Scan for the cell matching the given text and deliver its (X, Y) coordinate at center. 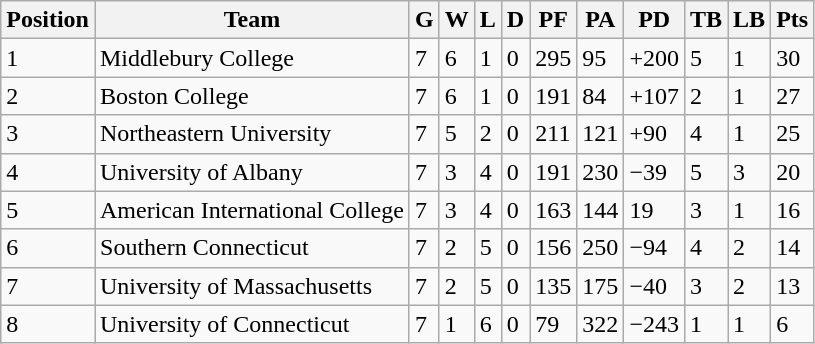
−94 (654, 248)
156 (554, 248)
Southern Connecticut (252, 248)
Position (48, 20)
Northeastern University (252, 134)
27 (792, 96)
16 (792, 210)
Middlebury College (252, 58)
175 (600, 286)
121 (600, 134)
13 (792, 286)
20 (792, 172)
163 (554, 210)
Boston College (252, 96)
LB (750, 20)
Team (252, 20)
211 (554, 134)
144 (600, 210)
322 (600, 324)
−243 (654, 324)
Pts (792, 20)
TB (706, 20)
W (456, 20)
250 (600, 248)
PF (554, 20)
135 (554, 286)
19 (654, 210)
79 (554, 324)
230 (600, 172)
−39 (654, 172)
8 (48, 324)
295 (554, 58)
American International College (252, 210)
University of Connecticut (252, 324)
G (424, 20)
University of Massachusetts (252, 286)
L (488, 20)
−40 (654, 286)
+200 (654, 58)
25 (792, 134)
PD (654, 20)
University of Albany (252, 172)
95 (600, 58)
PA (600, 20)
D (515, 20)
+107 (654, 96)
14 (792, 248)
84 (600, 96)
30 (792, 58)
+90 (654, 134)
